Search for the cell housing the specified text and yield its [X, Y] center coordinate. 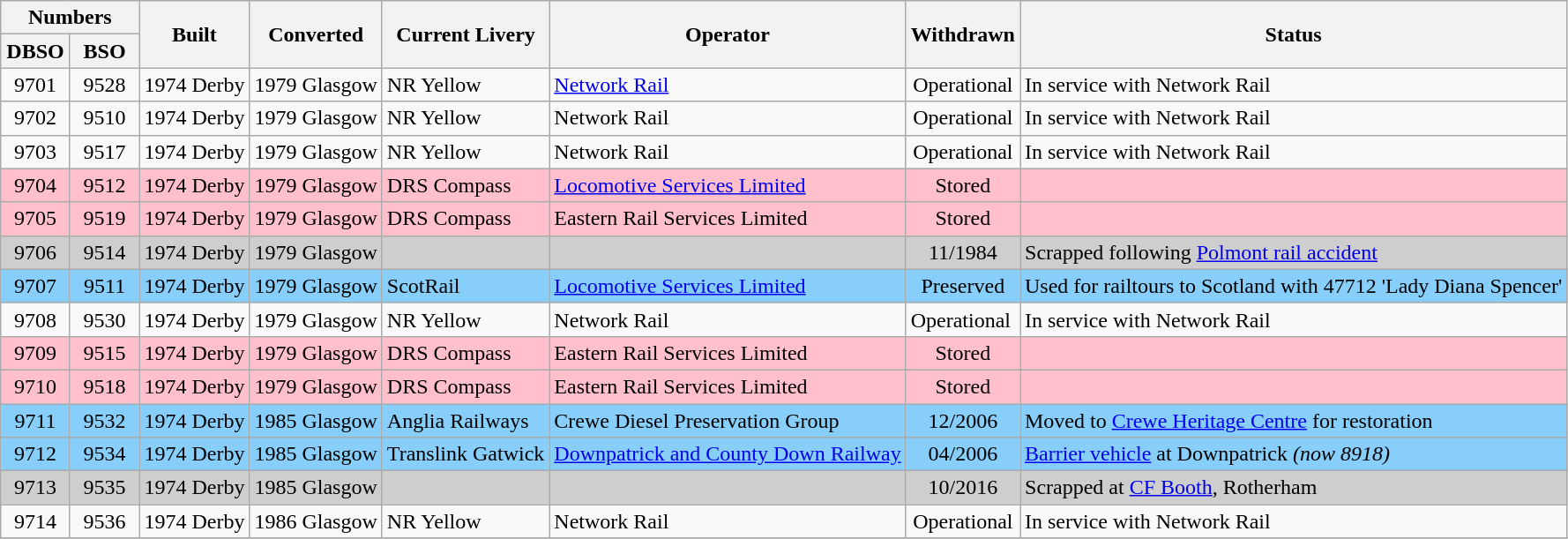
9706 [35, 252]
Translink Gatwick [466, 454]
11/1984 [963, 252]
9517 [104, 152]
Operator [728, 34]
Used for railtours to Scotland with 47712 'Lady Diana Spencer' [1293, 286]
9528 [104, 85]
9702 [35, 118]
9534 [104, 454]
04/2006 [963, 454]
Downpatrick and County Down Railway [728, 454]
9536 [104, 521]
BSO [104, 51]
9714 [35, 521]
1986 Glasgow [316, 521]
9710 [35, 386]
9530 [104, 319]
Crewe Diesel Preservation Group [728, 421]
9705 [35, 219]
9711 [35, 421]
ScotRail [466, 286]
12/2006 [963, 421]
Withdrawn [963, 34]
9515 [104, 353]
9712 [35, 454]
9535 [104, 488]
9518 [104, 386]
9701 [35, 85]
9704 [35, 185]
9703 [35, 152]
Scrapped following Polmont rail accident [1293, 252]
9532 [104, 421]
9519 [104, 219]
Anglia Railways [466, 421]
Numbers [71, 18]
9514 [104, 252]
9713 [35, 488]
Converted [316, 34]
9510 [104, 118]
Built [194, 34]
Scrapped at CF Booth, Rotherham [1293, 488]
Current Livery [466, 34]
Status [1293, 34]
10/2016 [963, 488]
Barrier vehicle at Downpatrick (now 8918) [1293, 454]
Preserved [963, 286]
9707 [35, 286]
Moved to Crewe Heritage Centre for restoration [1293, 421]
DBSO [35, 51]
9511 [104, 286]
9708 [35, 319]
9512 [104, 185]
9709 [35, 353]
